Detect which cell encompasses the target text, then output its (X, Y) center coordinate. 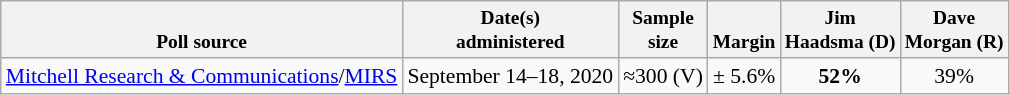
Date(s)administered (510, 30)
DaveMorgan (R) (954, 30)
Mitchell Research & Communications/MIRS (202, 76)
Margin (744, 30)
52% (840, 76)
Samplesize (663, 30)
≈300 (V) (663, 76)
September 14–18, 2020 (510, 76)
39% (954, 76)
Poll source (202, 30)
± 5.6% (744, 76)
JimHaadsma (D) (840, 30)
